Search for the cell housing the specified text and yield its [X, Y] center coordinate. 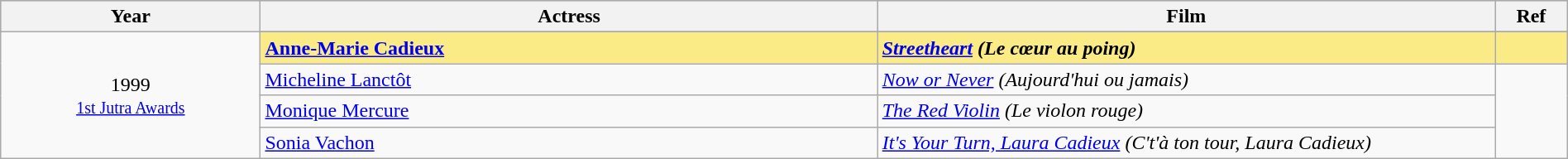
Ref [1532, 17]
Now or Never (Aujourd'hui ou jamais) [1186, 79]
The Red Violin (Le violon rouge) [1186, 111]
It's Your Turn, Laura Cadieux (C't'à ton tour, Laura Cadieux) [1186, 142]
Monique Mercure [569, 111]
Streetheart (Le cœur au poing) [1186, 48]
Micheline Lanctôt [569, 79]
1999 1st Jutra Awards [131, 95]
Actress [569, 17]
Anne-Marie Cadieux [569, 48]
Sonia Vachon [569, 142]
Year [131, 17]
Film [1186, 17]
